Return the [x, y] coordinate for the center point of the cell that contains the specified text.  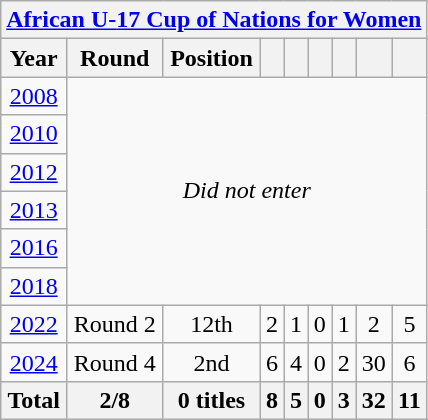
2012 [34, 172]
2010 [34, 134]
2016 [34, 248]
Position [212, 58]
11 [410, 400]
0 titles [212, 400]
2024 [34, 362]
2018 [34, 286]
2022 [34, 324]
3 [344, 400]
2008 [34, 96]
2nd [212, 362]
4 [296, 362]
Total [34, 400]
2013 [34, 210]
African U-17 Cup of Nations for Women [214, 20]
12th [212, 324]
Did not enter [247, 191]
Round [115, 58]
8 [272, 400]
Round 4 [115, 362]
Round 2 [115, 324]
2/8 [115, 400]
Year [34, 58]
32 [374, 400]
30 [374, 362]
